Extract the (x, y) coordinate from the center of the cell holding the provided text.  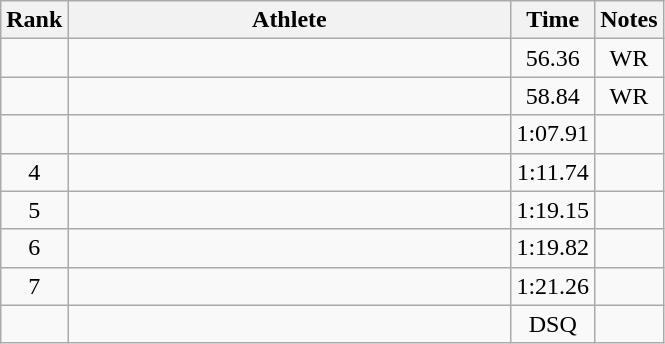
7 (34, 286)
5 (34, 210)
1:11.74 (553, 172)
1:19.82 (553, 248)
Rank (34, 20)
1:07.91 (553, 134)
DSQ (553, 324)
Athlete (290, 20)
1:19.15 (553, 210)
Time (553, 20)
56.36 (553, 58)
6 (34, 248)
58.84 (553, 96)
1:21.26 (553, 286)
Notes (629, 20)
4 (34, 172)
